Return the (x, y) coordinate for the center point of the cell that contains the specified text.  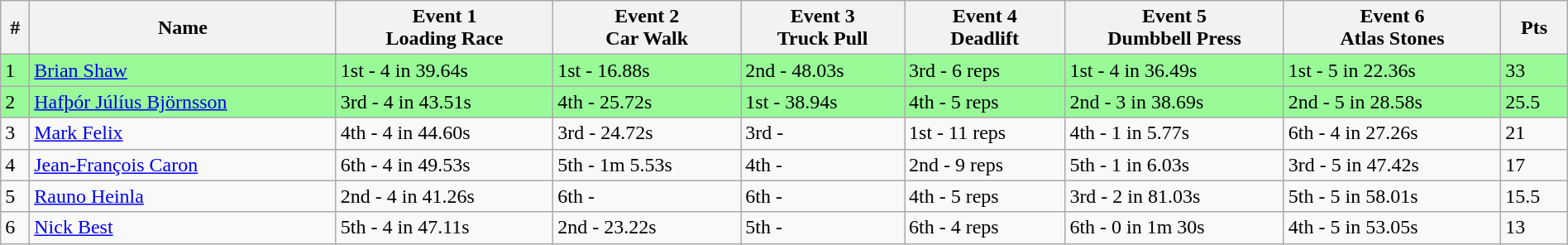
Event 4Deadlift (985, 28)
Pts (1535, 28)
17 (1535, 165)
Rauno Heinla (184, 196)
5th - 4 in 47.11s (444, 228)
3rd - 2 in 81.03s (1174, 196)
Mark Felix (184, 133)
6th - 4 in 49.53s (444, 165)
13 (1535, 228)
5th - 1m 5.53s (647, 165)
2nd - 3 in 38.69s (1174, 102)
1 (15, 70)
Nick Best (184, 228)
3 (15, 133)
4th - 25.72s (647, 102)
4th - 4 in 44.60s (444, 133)
2nd - 48.03s (823, 70)
33 (1535, 70)
2nd - 23.22s (647, 228)
6th - 4 in 27.26s (1392, 133)
4 (15, 165)
2nd - 4 in 41.26s (444, 196)
Event 5Dumbbell Press (1174, 28)
1st - 38.94s (823, 102)
3rd - (823, 133)
21 (1535, 133)
1st - 16.88s (647, 70)
Event 2Car Walk (647, 28)
Event 1Loading Race (444, 28)
5th - 1 in 6.03s (1174, 165)
1st - 4 in 39.64s (444, 70)
3rd - 24.72s (647, 133)
4th - 1 in 5.77s (1174, 133)
5th - 5 in 58.01s (1392, 196)
3rd - 6 reps (985, 70)
Event 3Truck Pull (823, 28)
Brian Shaw (184, 70)
4th - 5 in 53.05s (1392, 228)
2nd - 9 reps (985, 165)
3rd - 5 in 47.42s (1392, 165)
6th - 0 in 1m 30s (1174, 228)
15.5 (1535, 196)
2nd - 5 in 28.58s (1392, 102)
Name (184, 28)
Hafþór Júlíus Björnsson (184, 102)
1st - 11 reps (985, 133)
2 (15, 102)
6th - 4 reps (985, 228)
Event 6Atlas Stones (1392, 28)
1st - 5 in 22.36s (1392, 70)
5 (15, 196)
# (15, 28)
25.5 (1535, 102)
1st - 4 in 36.49s (1174, 70)
Jean-François Caron (184, 165)
5th - (823, 228)
6 (15, 228)
3rd - 4 in 43.51s (444, 102)
4th - (823, 165)
